Scan for the cell matching the given text and deliver its [X, Y] coordinate at center. 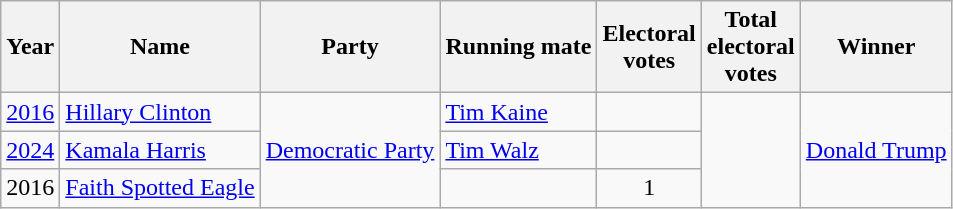
Tim Kaine [518, 112]
Electoralvotes [649, 47]
Hillary Clinton [160, 112]
1 [649, 188]
Party [350, 47]
Name [160, 47]
Donald Trump [876, 150]
Kamala Harris [160, 150]
2024 [30, 150]
Tim Walz [518, 150]
Totalelectoralvotes [750, 47]
Year [30, 47]
Running mate [518, 47]
Democratic Party [350, 150]
Winner [876, 47]
Faith Spotted Eagle [160, 188]
